Pinpoint the cell where the given text exists, returning its [X, Y] midpoint coordinate. 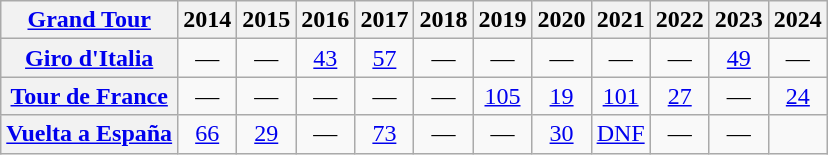
43 [326, 58]
30 [562, 134]
57 [384, 58]
Grand Tour [90, 20]
Vuelta a España [90, 134]
2020 [562, 20]
66 [208, 134]
2023 [738, 20]
27 [680, 96]
2024 [798, 20]
2022 [680, 20]
2018 [444, 20]
29 [266, 134]
73 [384, 134]
2021 [620, 20]
24 [798, 96]
Giro d'Italia [90, 58]
2015 [266, 20]
101 [620, 96]
2017 [384, 20]
DNF [620, 134]
49 [738, 58]
2016 [326, 20]
19 [562, 96]
105 [502, 96]
2014 [208, 20]
Tour de France [90, 96]
2019 [502, 20]
